Identify which cell holds the provided text, then report its [x, y] central coordinate. 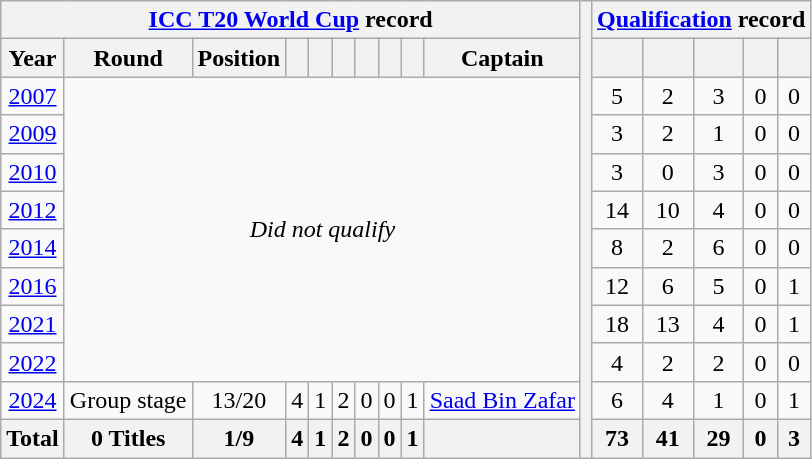
Position [239, 58]
2021 [33, 324]
1/9 [239, 438]
12 [618, 286]
Year [33, 58]
2007 [33, 96]
18 [618, 324]
Total [33, 438]
Group stage [128, 400]
2014 [33, 248]
2012 [33, 210]
2022 [33, 362]
0 Titles [128, 438]
Round [128, 58]
13/20 [239, 400]
13 [668, 324]
73 [618, 438]
Captain [502, 58]
Qualification record [702, 20]
2010 [33, 172]
2024 [33, 400]
Saad Bin Zafar [502, 400]
8 [618, 248]
ICC T20 World Cup record [291, 20]
41 [668, 438]
2009 [33, 134]
Did not qualify [322, 229]
29 [718, 438]
10 [668, 210]
2016 [33, 286]
14 [618, 210]
